Return [x, y] of the center of cell containing provided text 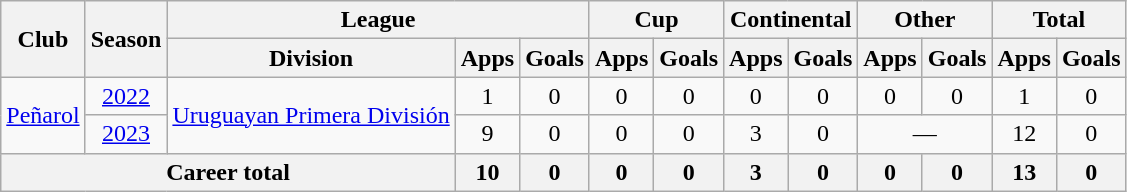
Total [1059, 20]
13 [1024, 172]
Peñarol [43, 115]
9 [487, 134]
2022 [126, 96]
League [378, 20]
Season [126, 39]
Cup [656, 20]
Continental [791, 20]
Career total [228, 172]
Club [43, 39]
Division [311, 58]
10 [487, 172]
Uruguayan Primera División [311, 115]
12 [1024, 134]
— [925, 134]
Other [925, 20]
2023 [126, 134]
